Extract the (x, y) coordinate from the center of the cell holding the provided text.  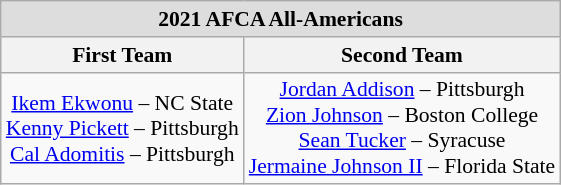
Ikem Ekwonu – NC StateKenny Pickett – PittsburghCal Adomitis – Pittsburgh (122, 128)
2021 AFCA All-Americans (281, 19)
Second Team (402, 55)
Jordan Addison – PittsburghZion Johnson – Boston CollegeSean Tucker – SyracuseJermaine Johnson II – Florida State (402, 128)
First Team (122, 55)
